From the cell containing the given text, extract its center point as (x, y) coordinate. 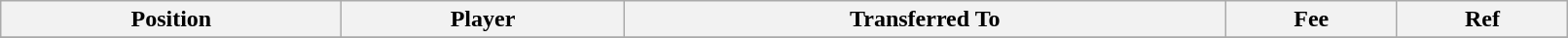
Fee (1311, 19)
Position (171, 19)
Transferred To (925, 19)
Player (483, 19)
Ref (1482, 19)
